Search for the cell housing the specified text and yield its [X, Y] center coordinate. 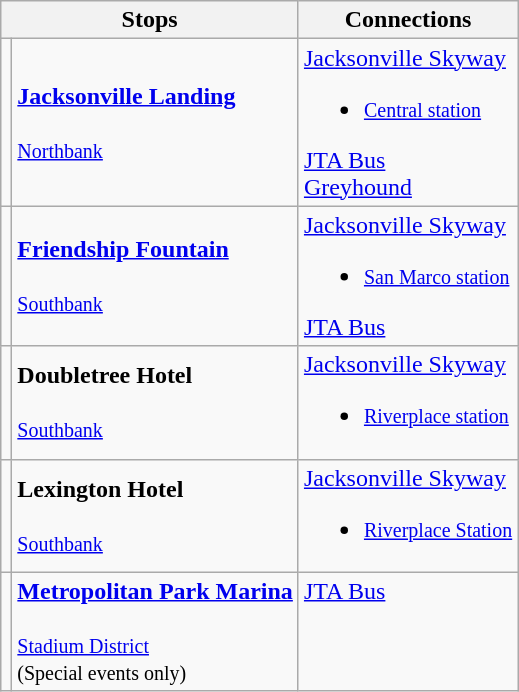
Doubletree HotelSouthbank [156, 402]
Jacksonville LandingNorthbank [156, 122]
JTA Bus [408, 632]
Metropolitan Park MarinaStadium District (Special events only) [156, 632]
Jacksonville SkywayRiverplace Station [408, 516]
Lexington HotelSouthbank [156, 516]
Friendship FountainSouthbank [156, 276]
Jacksonville SkywaySan Marco station JTA Bus [408, 276]
Stops [150, 20]
Jacksonville SkywayRiverplace station [408, 402]
Connections [408, 20]
Jacksonville SkywayCentral station JTA Bus Greyhound [408, 122]
